Capture the cell that displays the provided text and extract its (x, y) central coordinate. 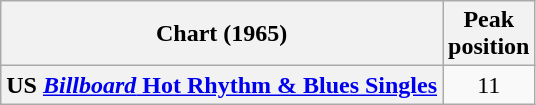
US Billboard Hot Rhythm & Blues Singles (222, 85)
11 (489, 85)
Chart (1965) (222, 34)
Peakposition (489, 34)
